Search for the cell housing the specified text and yield its [x, y] center coordinate. 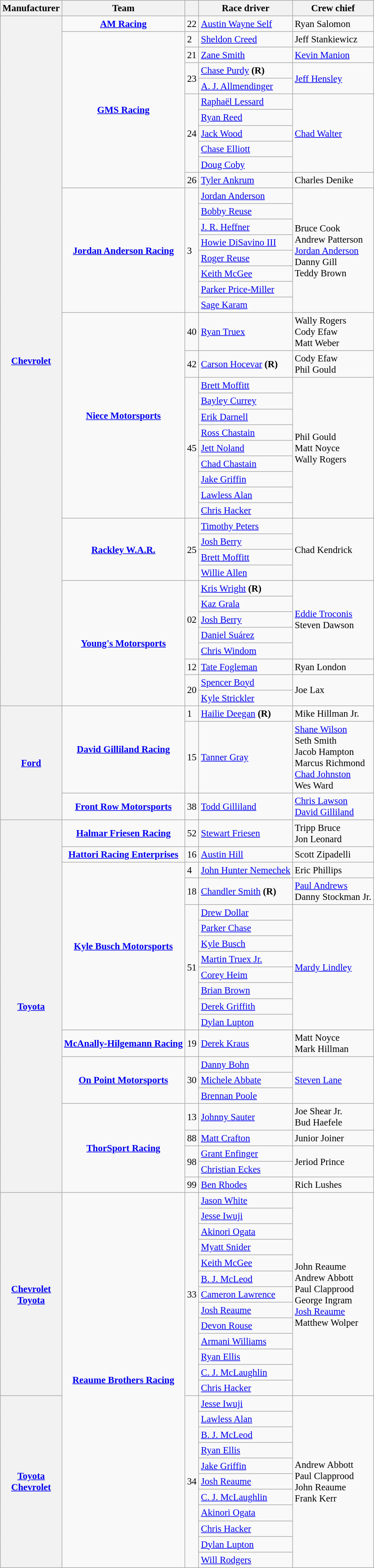
AM Racing [123, 24]
Eric Phillips [333, 870]
GMS Racing [123, 110]
Kris Wright (R) [246, 589]
ThorSport Racing [123, 1148]
On Point Motorsports [123, 1080]
Hattori Racing Enterprises [123, 855]
Manufacturer [31, 8]
Grant Enfinger [246, 1154]
Chad Walter [333, 133]
Andrew Abbott Paul Clapprood John Reaume Frank Kerr [333, 1482]
1 [192, 713]
Mike Hillman Jr. [333, 713]
A. J. Allmendinger [246, 86]
Doug Coby [246, 165]
18 [192, 892]
24 [192, 133]
Crew chief [333, 8]
Scott Zipadelli [333, 855]
Young's Motorsports [123, 643]
Toyota Chevrolet [31, 1482]
19 [192, 1043]
Eddie Troconis Steven Dawson [333, 620]
Ryan Reed [246, 118]
16 [192, 855]
Jordan Anderson Racing [123, 250]
88 [192, 1138]
Chandler Smith (R) [246, 892]
Brian Brown [246, 991]
Carson Hocevar (R) [246, 364]
Michele Abbate [246, 1080]
Cody Efaw Phil Gould [333, 364]
Kyle Busch Motorsports [123, 946]
Wally Rogers Cody Efaw Matt Weber [333, 332]
Erik Darnell [246, 417]
Halmar Friesen Racing [123, 833]
Armani Williams [246, 1341]
Chevrolet Toyota [31, 1295]
Jett Noland [246, 448]
Chase Elliott [246, 149]
Daniel Suárez [246, 635]
McAnally-Hilgemann Racing [123, 1043]
Rich Lushes [333, 1185]
Raphaël Lessard [246, 102]
Tanner Gray [246, 757]
33 [192, 1295]
Toyota [31, 1006]
40 [192, 332]
Derek Griffith [246, 1006]
52 [192, 833]
Willie Allen [246, 573]
John Reaume Andrew Abbott Paul Clapprood George Ingram Josh Reaume Matthew Wolper [333, 1295]
Charles Denike [333, 180]
Kyle Strickler [246, 698]
Derek Kraus [246, 1043]
Chase Purdy (R) [246, 71]
Bobby Reuse [246, 211]
34 [192, 1482]
Chris Windom [246, 651]
Brennan Poole [246, 1096]
Jeff Hensley [333, 78]
Mardy Lindley [333, 967]
Tyler Ankrum [246, 180]
13 [192, 1117]
Matt Crafton [246, 1138]
Rackley W.A.R. [123, 549]
Jeriod Prince [333, 1162]
Chevrolet [31, 361]
45 [192, 448]
Ben Rhodes [246, 1185]
Ross Chastain [246, 433]
Kaz Grala [246, 604]
23 [192, 78]
25 [192, 549]
Race driver [246, 8]
Paul Andrews Danny Stockman Jr. [333, 892]
Todd Gilliland [246, 807]
Phil Gould Matt Noyce Wally Rogers [333, 448]
Jordan Anderson [246, 196]
Shane Wilson Seth Smith Jacob Hampton Marcus Richmond Chad Johnston Wes Ward [333, 757]
David Gilliland Racing [123, 749]
Johnny Sauter [246, 1117]
Corey Heim [246, 975]
12 [192, 667]
21 [192, 55]
20 [192, 690]
22 [192, 24]
Joe Shear Jr. Bud Haefele [333, 1117]
99 [192, 1185]
Parker Price-Miller [246, 290]
Jeff Stankiewicz [333, 39]
Timothy Peters [246, 526]
38 [192, 807]
Martin Truex Jr. [246, 959]
Christian Eckes [246, 1170]
Howie DiSavino III [246, 243]
26 [192, 180]
Reaume Brothers Racing [123, 1380]
John Hunter Nemechek [246, 870]
Zane Smith [246, 55]
Austin Hill [246, 855]
Joe Lax [333, 690]
Ford [31, 763]
Sage Karam [246, 305]
Chad Chastain [246, 464]
Tripp Bruce Jon Leonard [333, 833]
Chris Lawson David Gilliland [333, 807]
J. R. Heffner [246, 227]
Spencer Boyd [246, 682]
42 [192, 364]
Steven Lane [333, 1080]
30 [192, 1080]
98 [192, 1162]
Danny Bohn [246, 1064]
Will Rodgers [246, 1560]
Bayley Currey [246, 401]
Ryan Truex [246, 332]
Matt Noyce Mark Hillman [333, 1043]
Tate Fogleman [246, 667]
Cameron Lawrence [246, 1294]
3 [192, 250]
Kevin Manion [333, 55]
2 [192, 39]
Devon Rouse [246, 1325]
Hailie Deegan (R) [246, 713]
02 [192, 620]
Myatt Snider [246, 1248]
15 [192, 757]
Junior Joiner [333, 1138]
Austin Wayne Self [246, 24]
51 [192, 967]
Chad Kendrick [333, 549]
Team [123, 8]
Parker Chase [246, 928]
Front Row Motorsports [123, 807]
Niece Motorsports [123, 415]
Sheldon Creed [246, 39]
Ryan London [333, 667]
Ryan Salomon [333, 24]
Roger Reuse [246, 258]
4 [192, 870]
Stewart Friesen [246, 833]
Jack Wood [246, 133]
Bruce Cook Andrew Patterson Jordan Anderson Danny Gill Teddy Brown [333, 250]
Drew Dollar [246, 913]
Jason White [246, 1201]
Kyle Busch [246, 944]
